Return the (X, Y) coordinate for the center point of the cell that contains the specified text.  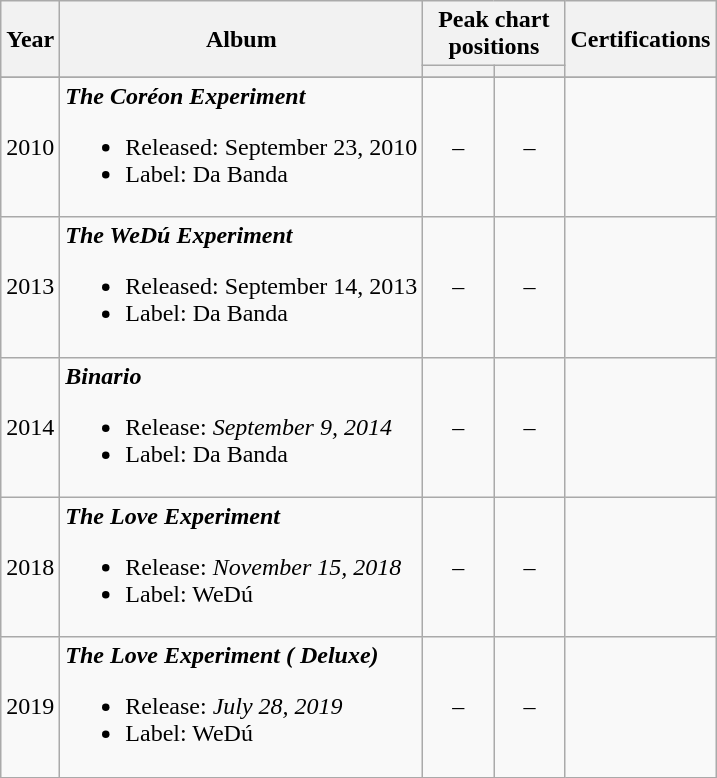
Year (30, 39)
Album (242, 39)
Certifications (640, 39)
The Coréon Experiment Released: September 23, 2010Label: Da Banda (242, 147)
BinarioRelease: September 9, 2014Label: Da Banda (242, 427)
2018 (30, 567)
2019 (30, 707)
Peak chart positions (494, 34)
2014 (30, 427)
The Love Experiment ( Deluxe) Release: July 28, 2019Label: WeDú (242, 707)
2010 (30, 147)
The Love Experiment Release: November 15, 2018Label: WeDú (242, 567)
The WeDú ExperimentReleased: September 14, 2013Label: Da Banda (242, 287)
2013 (30, 287)
